Locate the cell with the specified text and output its [X, Y] center coordinate. 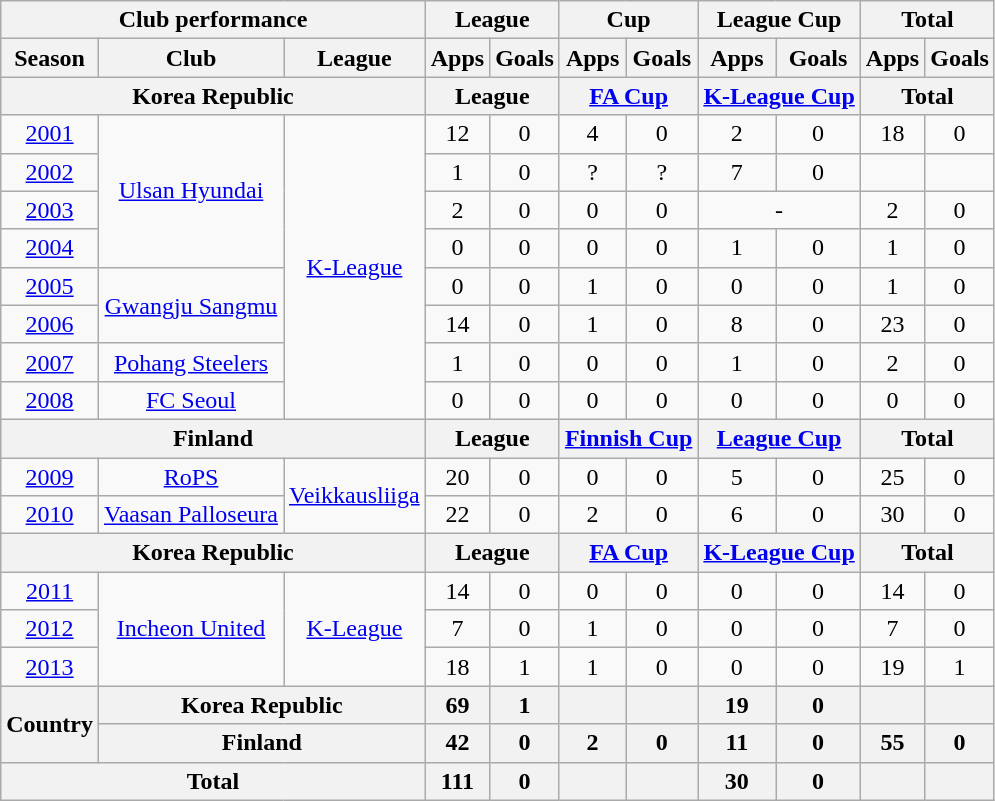
Country [50, 724]
2010 [50, 515]
2013 [50, 667]
Club [190, 58]
5 [737, 477]
Finnish Cup [628, 438]
23 [892, 324]
Ulsan Hyundai [190, 191]
111 [457, 781]
Incheon United [190, 629]
2001 [50, 134]
25 [892, 477]
Season [50, 58]
Veikkausliiga [355, 496]
Vaasan Palloseura [190, 515]
- [779, 210]
2012 [50, 629]
Pohang Steelers [190, 362]
55 [892, 743]
FC Seoul [190, 400]
Club performance [213, 20]
12 [457, 134]
2008 [50, 400]
Gwangju Sangmu [190, 305]
Cup [628, 20]
2006 [50, 324]
4 [592, 134]
2004 [50, 248]
2009 [50, 477]
42 [457, 743]
22 [457, 515]
2011 [50, 591]
2007 [50, 362]
8 [737, 324]
2005 [50, 286]
11 [737, 743]
69 [457, 705]
2003 [50, 210]
20 [457, 477]
6 [737, 515]
2002 [50, 172]
RoPS [190, 477]
